Locate the cell with the specified text and output its (X, Y) center coordinate. 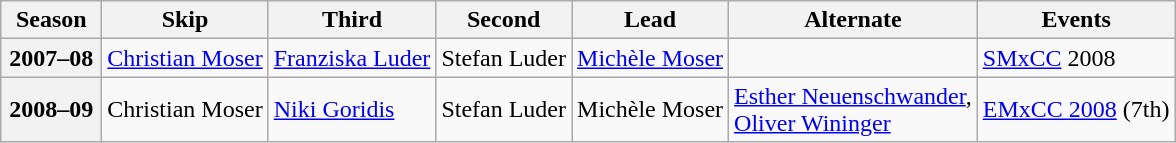
Skip (185, 20)
Third (352, 20)
Niki Goridis (352, 110)
2007–08 (52, 58)
Franziska Luder (352, 58)
Esther Neuenschwander,Oliver Wininger (854, 110)
Season (52, 20)
Lead (650, 20)
Alternate (854, 20)
EMxCC 2008 (7th) (1076, 110)
2008–09 (52, 110)
SMxCC 2008 (1076, 58)
Second (504, 20)
Events (1076, 20)
